Detect which cell encompasses the target text, then output its (x, y) center coordinate. 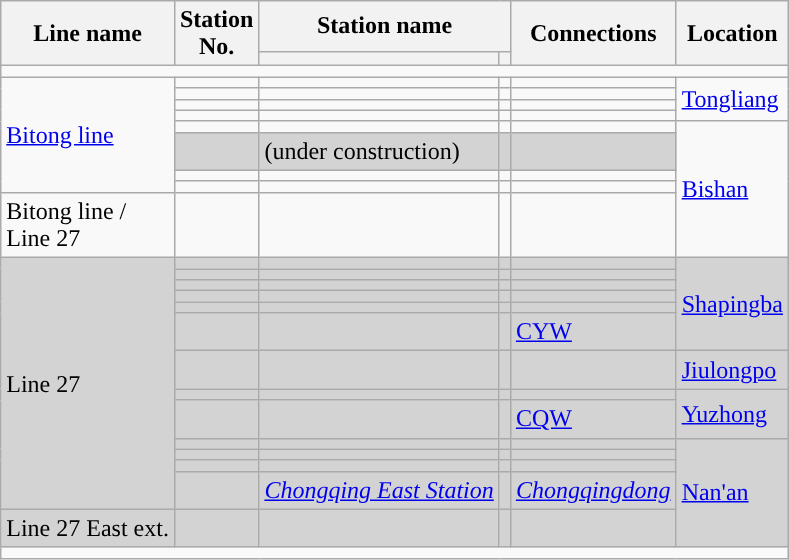
CYW (593, 332)
Chongqing East Station (379, 490)
Bitong line (88, 135)
Nan'an (732, 492)
StationNo. (216, 34)
Chongqingdong (593, 490)
Location (732, 34)
CQW (593, 419)
Line 27 (88, 383)
Bitong line /Line 27 (88, 224)
Station name (384, 26)
Bishan (732, 189)
Tongliang (732, 99)
Line name (88, 34)
Connections (593, 34)
Shapingba (732, 304)
(under construction) (379, 151)
Yuzhong (732, 414)
Jiulongpo (732, 370)
Line 27 East ext. (88, 528)
